Locate the cell with the specified text and output its (x, y) center coordinate. 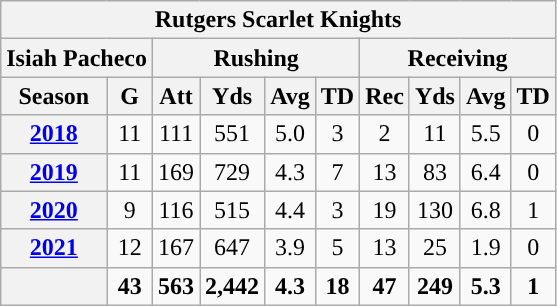
5 (337, 248)
6.4 (486, 172)
Rec (385, 96)
130 (434, 210)
83 (434, 172)
19 (385, 210)
116 (176, 210)
2 (385, 134)
Season (54, 96)
249 (434, 286)
5.3 (486, 286)
169 (176, 172)
5.0 (290, 134)
551 (232, 134)
Rutgers Scarlet Knights (278, 20)
729 (232, 172)
2021 (54, 248)
7 (337, 172)
563 (176, 286)
Receiving (458, 58)
5.5 (486, 134)
647 (232, 248)
3.9 (290, 248)
6.8 (486, 210)
4.4 (290, 210)
Att (176, 96)
2020 (54, 210)
2,442 (232, 286)
515 (232, 210)
Rushing (256, 58)
12 (130, 248)
111 (176, 134)
Isiah Pacheco (77, 58)
47 (385, 286)
167 (176, 248)
2019 (54, 172)
25 (434, 248)
9 (130, 210)
2018 (54, 134)
G (130, 96)
1.9 (486, 248)
43 (130, 286)
18 (337, 286)
